Determine the [x, y] coordinate at the center of the cell enclosing the given text.  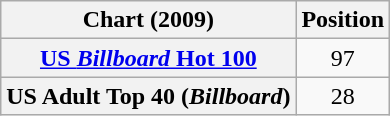
US Adult Top 40 (Billboard) [148, 96]
28 [343, 96]
Chart (2009) [148, 20]
US Billboard Hot 100 [148, 58]
Position [343, 20]
97 [343, 58]
